Return the [x, y] coordinate for the center point of the cell that contains the specified text.  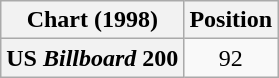
US Billboard 200 [92, 58]
Chart (1998) [92, 20]
92 [231, 58]
Position [231, 20]
